Search for the cell housing the specified text and yield its [X, Y] center coordinate. 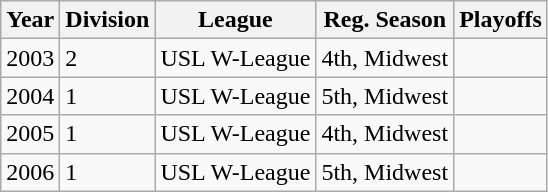
Year [30, 20]
2003 [30, 58]
Playoffs [501, 20]
2 [108, 58]
Division [108, 20]
League [236, 20]
2005 [30, 134]
2006 [30, 172]
2004 [30, 96]
Reg. Season [385, 20]
